Find where the given text appears and provide that cell's center as (X, Y) coordinate. 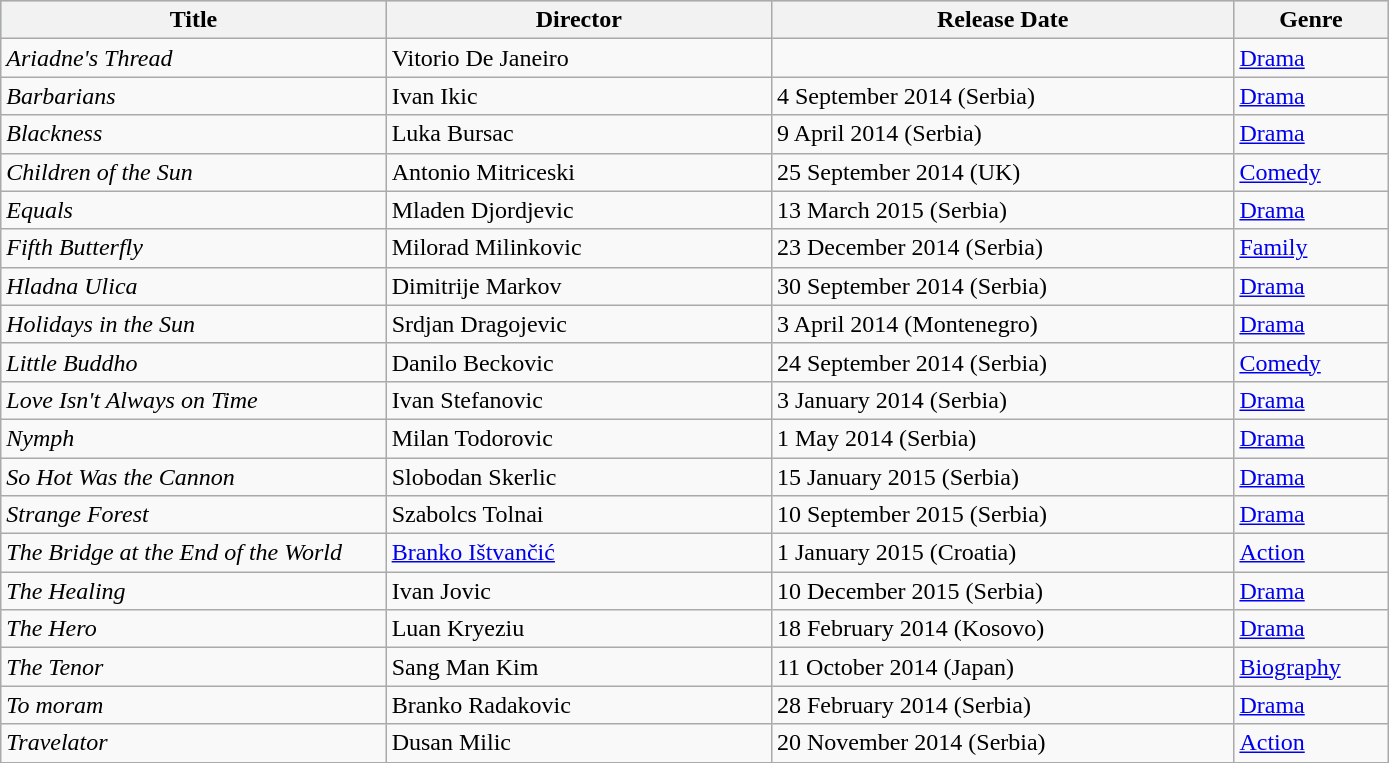
Milorad Milinkovic (578, 248)
The Healing (194, 591)
Ariadne's Thread (194, 58)
25 September 2014 (UK) (1002, 172)
Title (194, 20)
Holidays in the Sun (194, 324)
9 April 2014 (Serbia) (1002, 134)
28 February 2014 (Serbia) (1002, 705)
11 October 2014 (Japan) (1002, 667)
Milan Todorovic (578, 438)
Love Isn't Always on Time (194, 400)
Dusan Milic (578, 743)
Ivan Ikic (578, 96)
Vitorio De Janeiro (578, 58)
3 January 2014 (Serbia) (1002, 400)
1 January 2015 (Croatia) (1002, 553)
Little Buddho (194, 362)
Blackness (194, 134)
10 December 2015 (Serbia) (1002, 591)
Antonio Mitriceski (578, 172)
Hladna Ulica (194, 286)
Dimitrije Markov (578, 286)
Slobodan Skerlic (578, 477)
15 January 2015 (Serbia) (1002, 477)
Nymph (194, 438)
Biography (1311, 667)
Sang Man Kim (578, 667)
Release Date (1002, 20)
30 September 2014 (Serbia) (1002, 286)
4 September 2014 (Serbia) (1002, 96)
Srdjan Dragojevic (578, 324)
1 May 2014 (Serbia) (1002, 438)
Family (1311, 248)
23 December 2014 (Serbia) (1002, 248)
13 March 2015 (Serbia) (1002, 210)
Szabolcs Tolnai (578, 515)
Luka Bursac (578, 134)
The Hero (194, 629)
20 November 2014 (Serbia) (1002, 743)
Travelator (194, 743)
Ivan Stefanovic (578, 400)
The Bridge at the End of the World (194, 553)
Children of the Sun (194, 172)
3 April 2014 (Montenegro) (1002, 324)
Mladen Djordjevic (578, 210)
Ivan Jovic (578, 591)
So Hot Was the Cannon (194, 477)
10 September 2015 (Serbia) (1002, 515)
Equals (194, 210)
Danilo Beckovic (578, 362)
18 February 2014 (Kosovo) (1002, 629)
Luan Kryeziu (578, 629)
Fifth Butterfly (194, 248)
Director (578, 20)
24 September 2014 (Serbia) (1002, 362)
To moram (194, 705)
Strange Forest (194, 515)
Genre (1311, 20)
The Tenor (194, 667)
Barbarians (194, 96)
Branko Radakovic (578, 705)
Branko Ištvančić (578, 553)
